Scan for the cell matching the given text and deliver its (X, Y) coordinate at center. 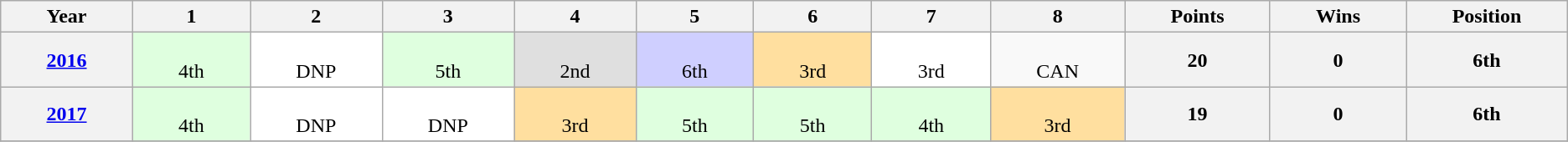
Wins (1338, 17)
2016 (67, 60)
2nd (575, 60)
2 (317, 17)
2017 (67, 114)
8 (1058, 17)
1 (191, 17)
7 (931, 17)
CAN (1058, 60)
5 (694, 17)
Year (67, 17)
Position (1487, 17)
Points (1198, 17)
3 (448, 17)
20 (1198, 60)
6 (812, 17)
19 (1198, 114)
4 (575, 17)
